Provide the [x, y] coordinate of the cell's center where the given text is located.  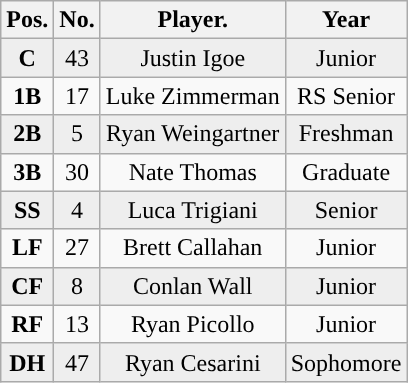
Freshman [346, 134]
5 [77, 134]
Nate Thomas [192, 172]
RS Senior [346, 96]
3B [28, 172]
No. [77, 20]
2B [28, 134]
DH [28, 362]
RF [28, 324]
17 [77, 96]
4 [77, 210]
Conlan Wall [192, 286]
Ryan Weingartner [192, 134]
Luke Zimmerman [192, 96]
30 [77, 172]
SS [28, 210]
CF [28, 286]
C [28, 58]
Sophomore [346, 362]
Ryan Cesarini [192, 362]
Pos. [28, 20]
Year [346, 20]
Senior [346, 210]
Brett Callahan [192, 248]
Luca Trigiani [192, 210]
1B [28, 96]
Player. [192, 20]
Graduate [346, 172]
Justin Igoe [192, 58]
47 [77, 362]
43 [77, 58]
Ryan Picollo [192, 324]
27 [77, 248]
13 [77, 324]
LF [28, 248]
8 [77, 286]
